For the text-containing cell, return its midpoint in (X, Y) coordinate format. 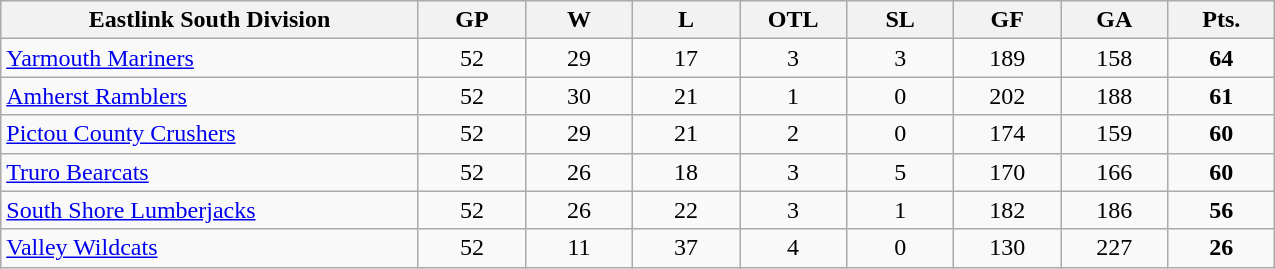
Amherst Ramblers (210, 96)
Eastlink South Division (210, 20)
GP (472, 20)
227 (1114, 248)
4 (794, 248)
OTL (794, 20)
11 (578, 248)
170 (1008, 172)
Pictou County Crushers (210, 134)
166 (1114, 172)
37 (686, 248)
56 (1222, 210)
2 (794, 134)
189 (1008, 58)
30 (578, 96)
GA (1114, 20)
174 (1008, 134)
Valley Wildcats (210, 248)
Truro Bearcats (210, 172)
GF (1008, 20)
61 (1222, 96)
130 (1008, 248)
Yarmouth Mariners (210, 58)
W (578, 20)
18 (686, 172)
64 (1222, 58)
186 (1114, 210)
South Shore Lumberjacks (210, 210)
22 (686, 210)
SL (900, 20)
L (686, 20)
Pts. (1222, 20)
159 (1114, 134)
188 (1114, 96)
17 (686, 58)
202 (1008, 96)
5 (900, 172)
182 (1008, 210)
158 (1114, 58)
